Provide the (x, y) coordinate of the cell's center where the given text is located.  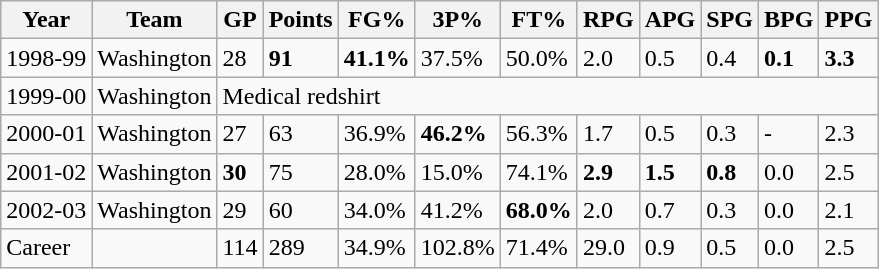
37.5% (458, 58)
15.0% (458, 172)
1.7 (608, 134)
BPG (789, 20)
1998-99 (46, 58)
Team (154, 20)
36.9% (376, 134)
2.1 (848, 210)
3P% (458, 20)
2.9 (608, 172)
- (789, 134)
Points (300, 20)
Year (46, 20)
Medical redshirt (548, 96)
RPG (608, 20)
102.8% (458, 248)
0.9 (670, 248)
91 (300, 58)
114 (240, 248)
2.3 (848, 134)
71.4% (538, 248)
SPG (730, 20)
50.0% (538, 58)
41.2% (458, 210)
2000-01 (46, 134)
28.0% (376, 172)
30 (240, 172)
28 (240, 58)
FG% (376, 20)
0.8 (730, 172)
2002-03 (46, 210)
74.1% (538, 172)
41.1% (376, 58)
PPG (848, 20)
34.0% (376, 210)
APG (670, 20)
Career (46, 248)
2001-02 (46, 172)
27 (240, 134)
34.9% (376, 248)
68.0% (538, 210)
GP (240, 20)
0.1 (789, 58)
3.3 (848, 58)
56.3% (538, 134)
29.0 (608, 248)
0.4 (730, 58)
29 (240, 210)
46.2% (458, 134)
60 (300, 210)
1.5 (670, 172)
FT% (538, 20)
289 (300, 248)
75 (300, 172)
1999-00 (46, 96)
0.7 (670, 210)
63 (300, 134)
